Extract the (X, Y) coordinate from the center of the cell holding the provided text.  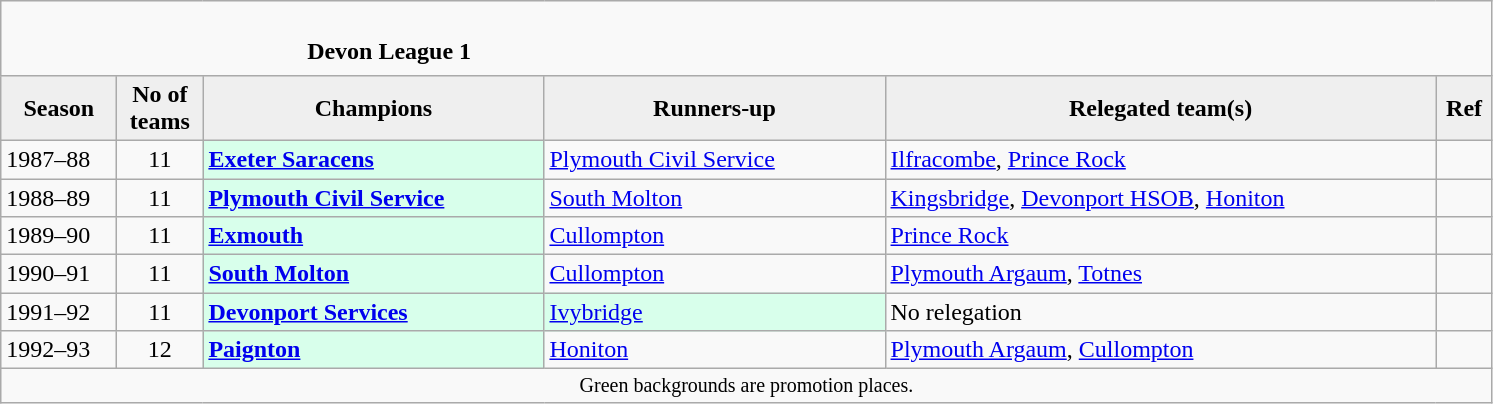
Season (59, 108)
Ivybridge (714, 312)
Champions (374, 108)
No of teams (160, 108)
Prince Rock (1160, 236)
Plymouth Argaum, Totnes (1160, 274)
Green backgrounds are promotion places. (746, 386)
Plymouth Argaum, Cullompton (1160, 350)
Ref (1464, 108)
Exmouth (374, 236)
No relegation (1160, 312)
1989–90 (59, 236)
1992–93 (59, 350)
1987–88 (59, 159)
Exeter Saracens (374, 159)
Relegated team(s) (1160, 108)
Kingsbridge, Devonport HSOB, Honiton (1160, 197)
Paignton (374, 350)
12 (160, 350)
1990–91 (59, 274)
1991–92 (59, 312)
Ilfracombe, Prince Rock (1160, 159)
Honiton (714, 350)
Devonport Services (374, 312)
Runners-up (714, 108)
1988–89 (59, 197)
